Scan for the cell matching the given text and deliver its [X, Y] coordinate at center. 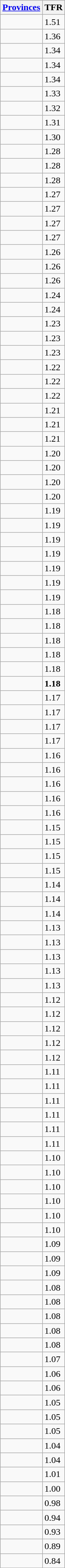
1.51 [53, 22]
0.94 [53, 1517]
1.33 [53, 94]
0.93 [53, 1532]
0.98 [53, 1503]
1.01 [53, 1474]
1.30 [53, 137]
Provinces [21, 8]
1.07 [53, 1359]
0.89 [53, 1546]
1.32 [53, 108]
0.84 [53, 1561]
TFR [53, 8]
1.31 [53, 122]
1.00 [53, 1489]
1.36 [53, 36]
